Identify which cell holds the provided text, then report its [X, Y] central coordinate. 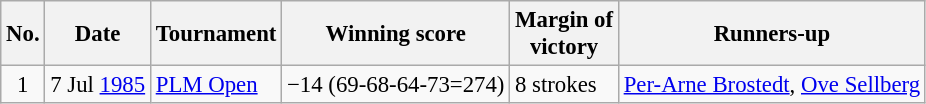
Date [98, 34]
7 Jul 1985 [98, 85]
Tournament [216, 34]
No. [23, 34]
1 [23, 85]
Margin ofvictory [564, 34]
Runners-up [772, 34]
Per-Arne Brostedt, Ove Sellberg [772, 85]
8 strokes [564, 85]
−14 (69-68-64-73=274) [396, 85]
PLM Open [216, 85]
Winning score [396, 34]
